Identify which cell holds the provided text, then report its [x, y] central coordinate. 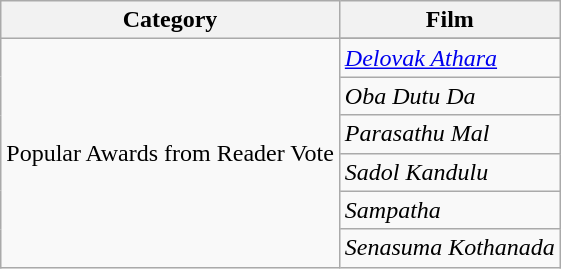
Category [170, 20]
Oba Dutu Da [450, 96]
Popular Awards from Reader Vote [170, 153]
Parasathu Mal [450, 134]
Film [450, 20]
Sadol Kandulu [450, 172]
Delovak Athara [450, 58]
Senasuma Kothanada [450, 248]
Sampatha [450, 210]
